Locate the cell with the specified text and output its [X, Y] center coordinate. 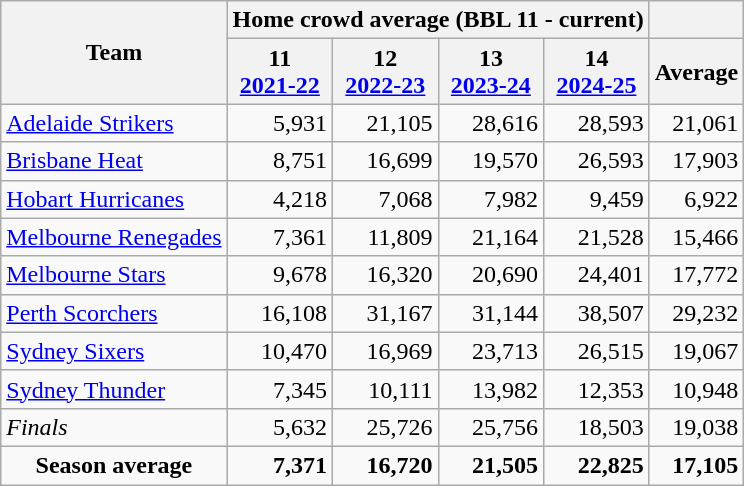
8,751 [280, 161]
7,068 [386, 199]
12,353 [597, 389]
5,632 [280, 427]
16,320 [386, 275]
142024-25 [597, 72]
20,690 [491, 275]
19,038 [696, 427]
28,616 [491, 123]
7,371 [280, 465]
38,507 [597, 313]
Adelaide Strikers [114, 123]
Melbourne Stars [114, 275]
18,503 [597, 427]
Sydney Sixers [114, 351]
10,948 [696, 389]
21,105 [386, 123]
Brisbane Heat [114, 161]
17,772 [696, 275]
Team [114, 52]
16,969 [386, 351]
23,713 [491, 351]
Home crowd average (BBL 11 - current) [438, 20]
17,903 [696, 161]
24,401 [597, 275]
132023-24 [491, 72]
7,361 [280, 237]
6,922 [696, 199]
25,726 [386, 427]
15,466 [696, 237]
26,515 [597, 351]
25,756 [491, 427]
26,593 [597, 161]
5,931 [280, 123]
11,809 [386, 237]
31,167 [386, 313]
31,144 [491, 313]
9,459 [597, 199]
17,105 [696, 465]
22,825 [597, 465]
10,111 [386, 389]
19,067 [696, 351]
Melbourne Renegades [114, 237]
21,528 [597, 237]
21,505 [491, 465]
29,232 [696, 313]
7,982 [491, 199]
Perth Scorchers [114, 313]
10,470 [280, 351]
19,570 [491, 161]
Season average [114, 465]
Hobart Hurricanes [114, 199]
28,593 [597, 123]
Finals [114, 427]
7,345 [280, 389]
112021-22 [280, 72]
Average [696, 72]
16,720 [386, 465]
9,678 [280, 275]
4,218 [280, 199]
Sydney Thunder [114, 389]
13,982 [491, 389]
21,164 [491, 237]
16,699 [386, 161]
21,061 [696, 123]
122022-23 [386, 72]
16,108 [280, 313]
